Find where the given text appears and provide that cell's center as (x, y) coordinate. 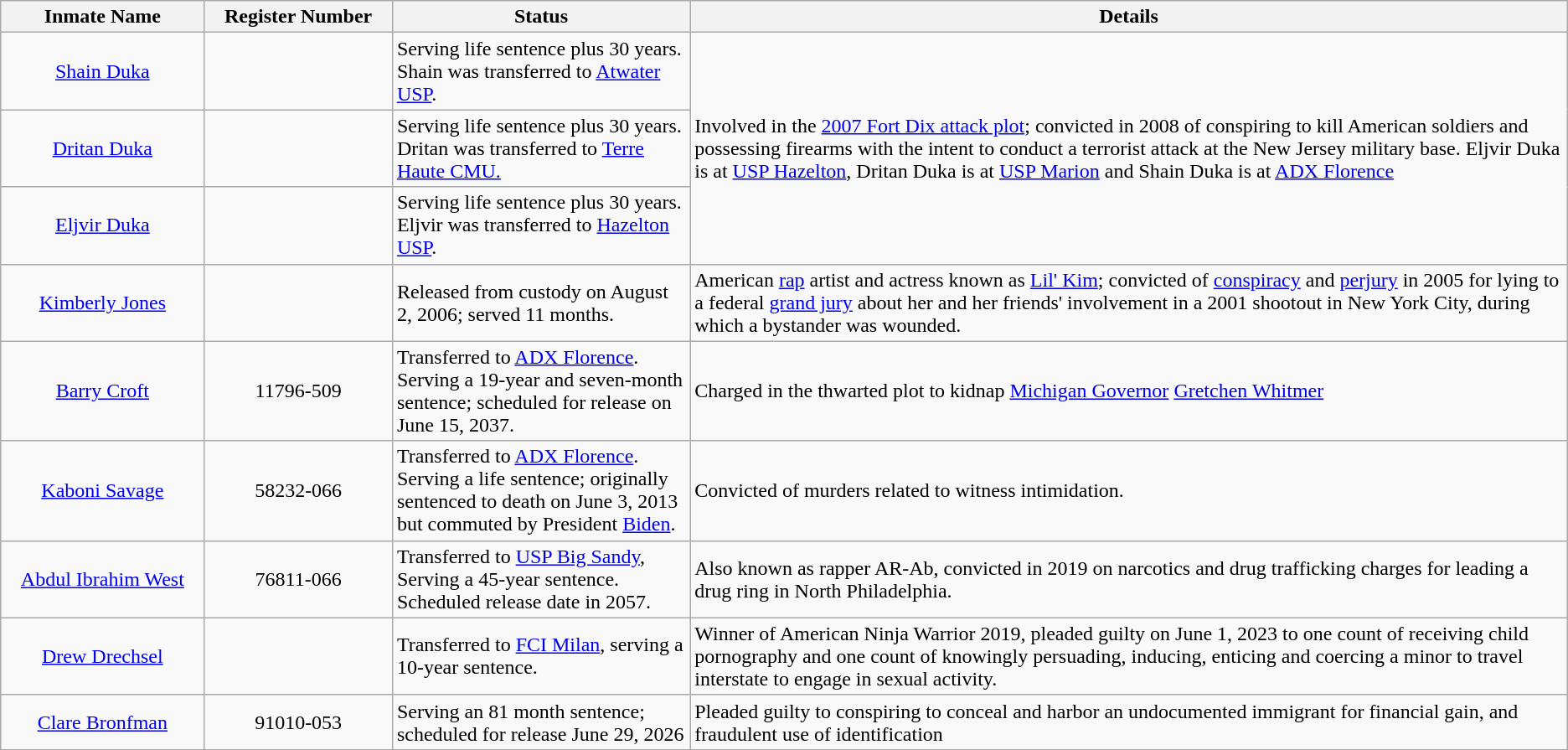
76811-066 (298, 579)
11796-509 (298, 391)
Dritan Duka (102, 148)
Drew Drechsel (102, 656)
Pleaded guilty to conspiring to conceal and harbor an undocumented immigrant for financial gain, and fraudulent use of identification (1129, 722)
Kaboni Savage (102, 491)
Transferred to ADX Florence.Serving a life sentence; originally sentenced to death on June 3, 2013 but commuted by President Biden. (541, 491)
Transferred to ADX Florence. Serving a 19-year and seven-month sentence; scheduled for release on June 15, 2037. (541, 391)
Shain Duka (102, 71)
Register Number (298, 17)
Serving life sentence plus 30 years. Dritan was transferred to Terre Haute CMU. (541, 148)
Serving life sentence plus 30 years. Eljvir was transferred to Hazelton USP. (541, 225)
Serving life sentence plus 30 years. Shain was transferred to Atwater USP. (541, 71)
Barry Croft (102, 391)
Also known as rapper AR-Ab, convicted in 2019 on narcotics and drug trafficking charges for leading a drug ring in North Philadelphia. (1129, 579)
Released from custody on August 2, 2006; served 11 months. (541, 303)
Kimberly Jones (102, 303)
Abdul Ibrahim West (102, 579)
Convicted of murders related to witness intimidation. (1129, 491)
Clare Bronfman (102, 722)
Status (541, 17)
Details (1129, 17)
Charged in the thwarted plot to kidnap Michigan Governor Gretchen Whitmer (1129, 391)
Eljvir Duka (102, 225)
Transferred to FCI Milan, serving a 10-year sentence. (541, 656)
58232-066 (298, 491)
Serving an 81 month sentence; scheduled for release June 29, 2026 (541, 722)
91010-053 (298, 722)
Transferred to USP Big Sandy, Serving a 45-year sentence. Scheduled release date in 2057. (541, 579)
Inmate Name (102, 17)
